From the cell containing the given text, extract its center point as [x, y] coordinate. 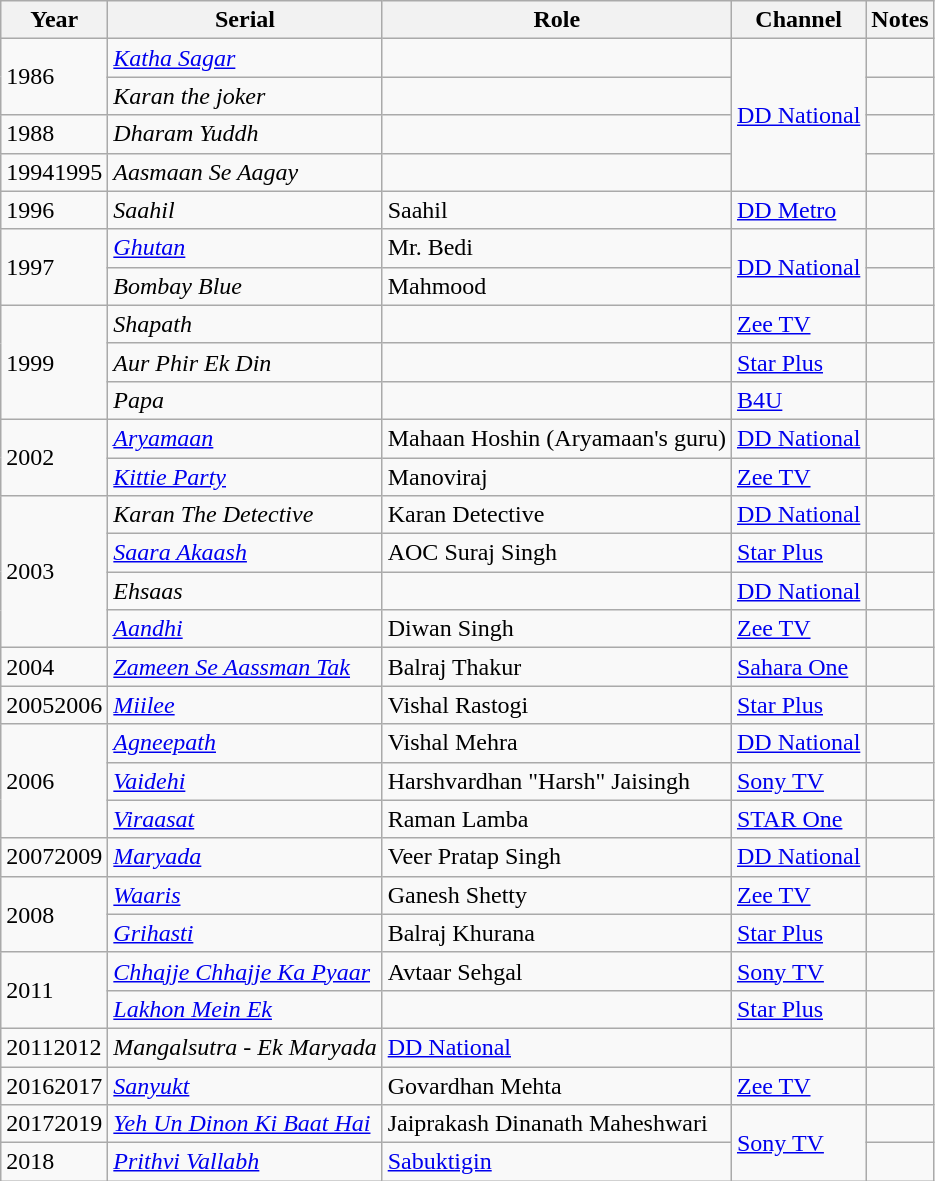
1986 [54, 77]
1996 [54, 210]
Mangalsutra - Ek Maryada [245, 1047]
2018 [54, 1162]
20112012 [54, 1047]
1997 [54, 267]
Serial [245, 20]
Lakhon Mein Ek [245, 1009]
Mahmood [556, 286]
Avtaar Sehgal [556, 971]
Ghutan [245, 248]
Veer Pratap Singh [556, 857]
Sanyukt [245, 1085]
Papa [245, 400]
Waaris [245, 895]
Kittie Party [245, 477]
Karan The Detective [245, 515]
Raman Lamba [556, 819]
2008 [54, 914]
2011 [54, 990]
1999 [54, 362]
Notes [900, 20]
Dharam Yuddh [245, 134]
Year [54, 20]
Katha Sagar [245, 58]
Aandhi [245, 629]
Jaiprakash Dinanath Maheshwari [556, 1124]
Balraj Khurana [556, 933]
Prithvi Vallabh [245, 1162]
Karan the joker [245, 96]
Vaidehi [245, 781]
Shapath [245, 324]
Govardhan Mehta [556, 1085]
Aasmaan Se Aagay [245, 172]
Aur Phir Ek Din [245, 362]
Balraj Thakur [556, 667]
B4U [798, 400]
Sahara One [798, 667]
Channel [798, 20]
Manoviraj [556, 477]
Mr. Bedi [556, 248]
Agneepath [245, 743]
Vishal Mehra [556, 743]
Viraasat [245, 819]
Bombay Blue [245, 286]
DD Metro [798, 210]
Zameen Se Aassman Tak [245, 667]
20072009 [54, 857]
1988 [54, 134]
Yeh Un Dinon Ki Baat Hai [245, 1124]
20162017 [54, 1085]
Vishal Rastogi [556, 705]
Harshvardhan "Harsh" Jaisingh [556, 781]
Role [556, 20]
Mahaan Hoshin (Aryamaan's guru) [556, 438]
2004 [54, 667]
Diwan Singh [556, 629]
Saara Akaash [245, 553]
AOC Suraj Singh [556, 553]
Aryamaan [245, 438]
2003 [54, 572]
19941995 [54, 172]
Karan Detective [556, 515]
Chhajje Chhajje Ka Pyaar [245, 971]
Ehsaas [245, 591]
Grihasti [245, 933]
20052006 [54, 705]
20172019 [54, 1124]
Miilee [245, 705]
Maryada [245, 857]
Sabuktigin [556, 1162]
2002 [54, 457]
Ganesh Shetty [556, 895]
STAR One [798, 819]
2006 [54, 781]
